Extract the [x, y] coordinate from the center of the cell holding the provided text.  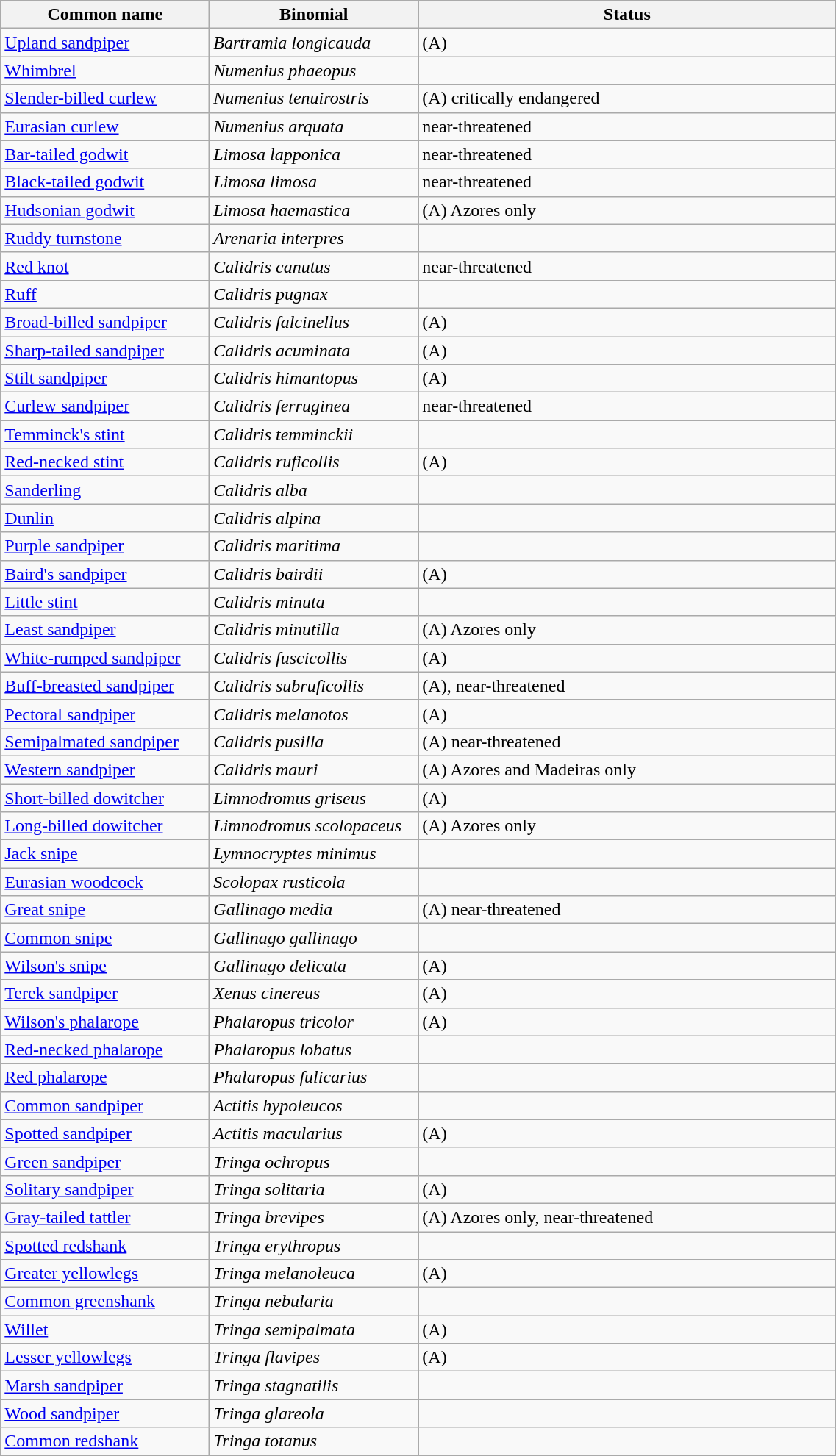
Numenius tenuirostris [314, 98]
Scolopax rusticola [314, 882]
Calidris alba [314, 490]
Buff-breasted sandpiper [105, 686]
Calidris mauri [314, 770]
Lesser yellowlegs [105, 1358]
Red knot [105, 266]
Green sandpiper [105, 1161]
Tringa stagnatilis [314, 1385]
Limosa haemastica [314, 210]
Arenaria interpres [314, 238]
Dunlin [105, 518]
Xenus cinereus [314, 994]
Calidris melanotos [314, 714]
Semipalmated sandpiper [105, 742]
Tringa flavipes [314, 1358]
Sanderling [105, 490]
Calidris pugnax [314, 294]
Phalaropus fulicarius [314, 1077]
Common redshank [105, 1441]
Wood sandpiper [105, 1413]
Red-necked stint [105, 462]
Ruff [105, 294]
Temminck's stint [105, 434]
Bartramia longicauda [314, 43]
Wilson's phalarope [105, 1022]
Pectoral sandpiper [105, 714]
Tringa semipalmata [314, 1330]
Calidris minuta [314, 602]
Limosa limosa [314, 182]
Numenius arquata [314, 126]
Common greenshank [105, 1302]
Marsh sandpiper [105, 1385]
Broad-billed sandpiper [105, 322]
Long-billed dowitcher [105, 826]
Whimbrel [105, 71]
Hudsonian godwit [105, 210]
Calidris temminckii [314, 434]
Gallinago delicata [314, 966]
Tringa nebularia [314, 1302]
Calidris alpina [314, 518]
Spotted sandpiper [105, 1133]
Numenius phaeopus [314, 71]
Tringa erythropus [314, 1246]
Stilt sandpiper [105, 379]
Calidris pusilla [314, 742]
Calidris subruficollis [314, 686]
Slender-billed curlew [105, 98]
Calidris bairdii [314, 574]
Calidris minutilla [314, 630]
Terek sandpiper [105, 994]
Limnodromus scolopaceus [314, 826]
Eurasian woodcock [105, 882]
Tringa ochropus [314, 1161]
Calidris ferruginea [314, 406]
Calidris maritima [314, 546]
Lymnocryptes minimus [314, 854]
(A) critically endangered [627, 98]
Red phalarope [105, 1077]
Actitis macularius [314, 1133]
Common name [105, 15]
Calidris himantopus [314, 379]
Tringa melanoleuca [314, 1274]
(A) Azores only, near-threatened [627, 1217]
Baird's sandpiper [105, 574]
Tringa glareola [314, 1413]
Eurasian curlew [105, 126]
Sharp-tailed sandpiper [105, 351]
Binomial [314, 15]
Tringa solitaria [314, 1189]
Bar-tailed godwit [105, 154]
Calidris canutus [314, 266]
Western sandpiper [105, 770]
Calidris acuminata [314, 351]
Gray-tailed tattler [105, 1217]
Short-billed dowitcher [105, 797]
Black-tailed godwit [105, 182]
Least sandpiper [105, 630]
Gallinago media [314, 910]
Calidris ruficollis [314, 462]
Solitary sandpiper [105, 1189]
Limosa lapponica [314, 154]
Jack snipe [105, 854]
Common sandpiper [105, 1105]
Willet [105, 1330]
Great snipe [105, 910]
Tringa totanus [314, 1441]
Calidris falcinellus [314, 322]
Little stint [105, 602]
Red-necked phalarope [105, 1050]
Spotted redshank [105, 1246]
Calidris fuscicollis [314, 658]
Wilson's snipe [105, 966]
Tringa brevipes [314, 1217]
Purple sandpiper [105, 546]
Ruddy turnstone [105, 238]
Curlew sandpiper [105, 406]
Limnodromus griseus [314, 797]
Phalaropus lobatus [314, 1050]
Common snipe [105, 938]
Upland sandpiper [105, 43]
Gallinago gallinago [314, 938]
(A), near-threatened [627, 686]
Phalaropus tricolor [314, 1022]
Actitis hypoleucos [314, 1105]
Greater yellowlegs [105, 1274]
(A) Azores and Madeiras only [627, 770]
White-rumped sandpiper [105, 658]
Status [627, 15]
